Search for the cell housing the specified text and yield its (X, Y) center coordinate. 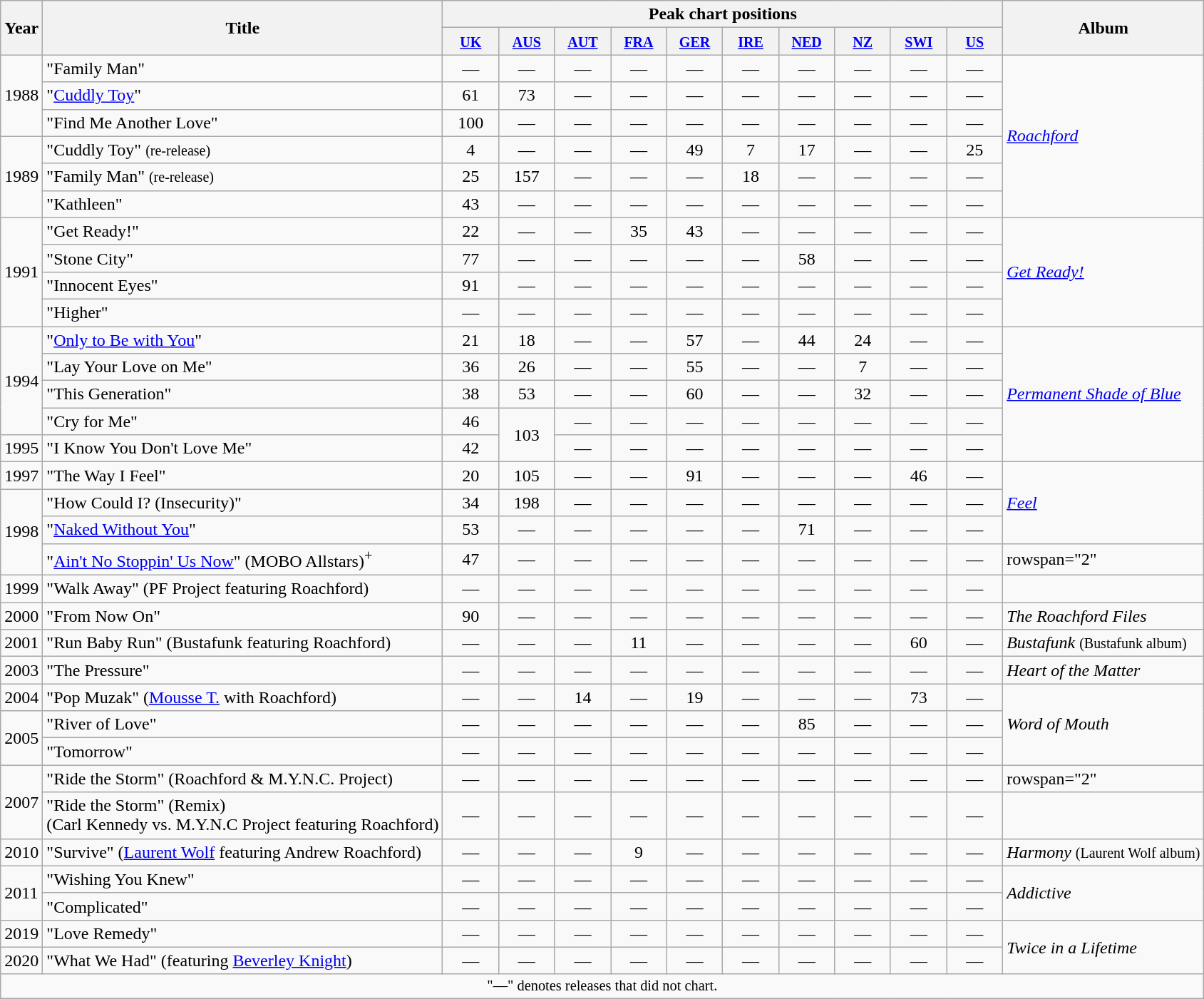
49 (694, 150)
1995 (21, 449)
1997 (21, 476)
UK (470, 41)
Heart of the Matter (1103, 670)
AUS (528, 41)
90 (470, 616)
"Survive" (Laurent Wolf featuring Andrew Roachford) (242, 852)
NZ (863, 41)
2000 (21, 616)
"This Generation" (242, 394)
55 (694, 367)
"Cuddly Toy" (242, 96)
"Find Me Another Love" (242, 123)
Album (1103, 28)
47 (470, 559)
34 (470, 503)
"Family Man" (re-release) (242, 177)
14 (583, 697)
Permanent Shade of Blue (1103, 394)
17 (807, 150)
21 (470, 340)
"Ride the Storm" (Remix) (Carl Kennedy vs. M.Y.N.C Project featuring Roachford) (242, 816)
"I Know You Don't Love Me" (242, 449)
"Love Remedy" (242, 933)
"Kathleen" (242, 204)
"Lay Your Love on Me" (242, 367)
Year (21, 28)
"Naked Without You" (242, 530)
Feel (1103, 503)
1999 (21, 589)
"Tomorrow" (242, 752)
1989 (21, 177)
FRA (639, 41)
"The Pressure" (242, 670)
35 (639, 231)
2019 (21, 933)
57 (694, 340)
"Wishing You Knew" (242, 879)
85 (807, 724)
44 (807, 340)
"Cry for Me" (242, 421)
1988 (21, 96)
19 (694, 697)
Peak chart positions (723, 14)
11 (639, 643)
GER (694, 41)
2010 (21, 852)
157 (528, 177)
"How Could I? (Insecurity)" (242, 503)
1991 (21, 272)
2007 (21, 801)
"Stone City" (242, 258)
2011 (21, 893)
71 (807, 530)
36 (470, 367)
IRE (751, 41)
2001 (21, 643)
Get Ready! (1103, 272)
"From Now On" (242, 616)
2020 (21, 960)
Harmony (Laurent Wolf album) (1103, 852)
Addictive (1103, 893)
"River of Love" (242, 724)
24 (863, 340)
20 (470, 476)
105 (528, 476)
9 (639, 852)
"Cuddly Toy" (re-release) (242, 150)
Word of Mouth (1103, 724)
1998 (21, 532)
103 (528, 435)
The Roachford Files (1103, 616)
"Higher" (242, 312)
77 (470, 258)
Bustafunk (Bustafunk album) (1103, 643)
Twice in a Lifetime (1103, 947)
4 (470, 150)
Roachford (1103, 136)
58 (807, 258)
"Get Ready!" (242, 231)
26 (528, 367)
32 (863, 394)
AUT (583, 41)
"The Way I Feel" (242, 476)
"Family Man" (242, 68)
"Only to Be with You" (242, 340)
2003 (21, 670)
US (975, 41)
"Pop Muzak" (Mousse T. with Roachford) (242, 697)
"Innocent Eyes" (242, 285)
"—" denotes releases that did not chart. (602, 986)
"Run Baby Run" (Bustafunk featuring Roachford) (242, 643)
42 (470, 449)
61 (470, 96)
100 (470, 123)
2004 (21, 697)
"What We Had" (featuring Beverley Knight) (242, 960)
2005 (21, 738)
"Ain't No Stoppin' Us Now" (MOBO Allstars)+ (242, 559)
Title (242, 28)
"Complicated" (242, 906)
"Ride the Storm" (Roachford & M.Y.N.C. Project) (242, 779)
SWI (918, 41)
1994 (21, 381)
22 (470, 231)
38 (470, 394)
NED (807, 41)
"Walk Away" (PF Project featuring Roachford) (242, 589)
198 (528, 503)
